Capture the cell that displays the provided text and extract its (x, y) central coordinate. 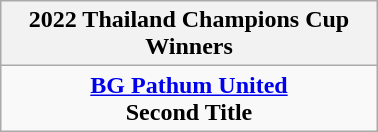
2022 Thailand Champions CupWinners (189, 34)
BG Pathum UnitedSecond Title (189, 98)
